Detect which cell encompasses the target text, then output its (X, Y) center coordinate. 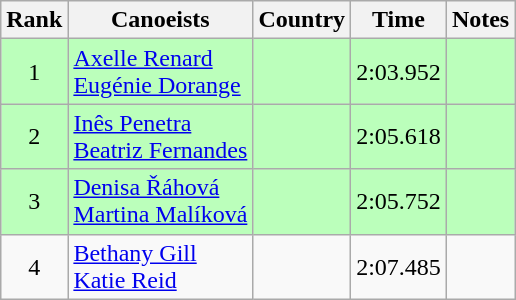
Notes (480, 20)
3 (34, 202)
2:07.485 (399, 266)
Bethany GillKatie Reid (160, 266)
Time (399, 20)
1 (34, 72)
Inês PenetraBeatriz Fernandes (160, 136)
2 (34, 136)
Rank (34, 20)
Axelle RenardEugénie Dorange (160, 72)
2:05.618 (399, 136)
4 (34, 266)
Denisa ŘáhováMartina Malíková (160, 202)
2:05.752 (399, 202)
Country (302, 20)
2:03.952 (399, 72)
Canoeists (160, 20)
